Return [X, Y] of the center of cell containing provided text 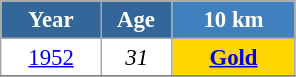
31 [136, 58]
Gold [234, 58]
Year [52, 20]
Age [136, 20]
10 km [234, 20]
1952 [52, 58]
